Locate the cell with the specified text and output its (x, y) center coordinate. 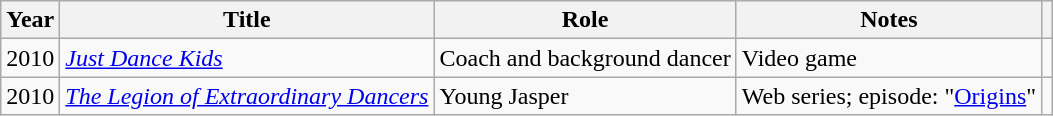
Just Dance Kids (247, 58)
The Legion of Extraordinary Dancers (247, 96)
Video game (888, 58)
Year (30, 20)
Web series; episode: "Origins" (888, 96)
Coach and background dancer (585, 58)
Notes (888, 20)
Title (247, 20)
Young Jasper (585, 96)
Role (585, 20)
